Locate the cell with the specified text and output its (x, y) center coordinate. 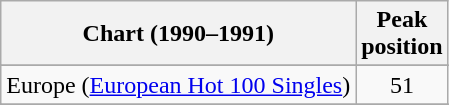
Europe (European Hot 100 Singles) (178, 85)
Peakposition (402, 34)
51 (402, 85)
Chart (1990–1991) (178, 34)
